Identify which cell holds the provided text, then report its (X, Y) central coordinate. 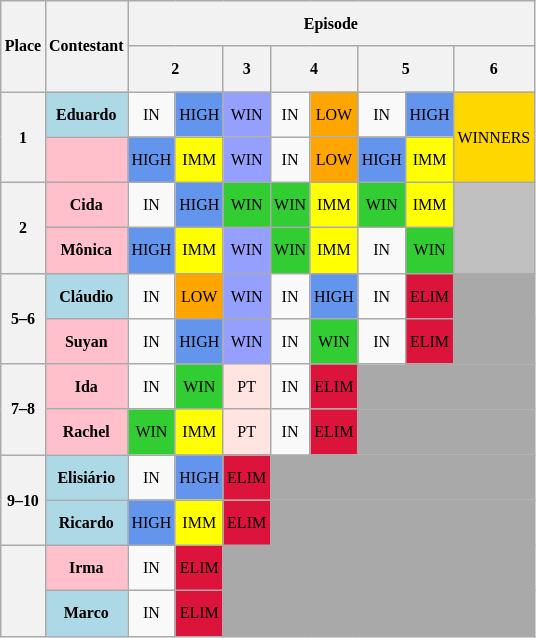
WINNERS (494, 136)
3 (246, 68)
Suyan (86, 340)
9–10 (23, 500)
4 (314, 68)
5–6 (23, 318)
1 (23, 136)
Ida (86, 386)
Contestant (86, 46)
Cida (86, 204)
Place (23, 46)
Rachel (86, 432)
Episode (332, 22)
Cláudio (86, 296)
Ricardo (86, 522)
7–8 (23, 408)
5 (406, 68)
Elisiário (86, 476)
Irma (86, 568)
Eduardo (86, 114)
Marco (86, 612)
Mônica (86, 250)
6 (494, 68)
